Search for the cell housing the specified text and yield its (x, y) center coordinate. 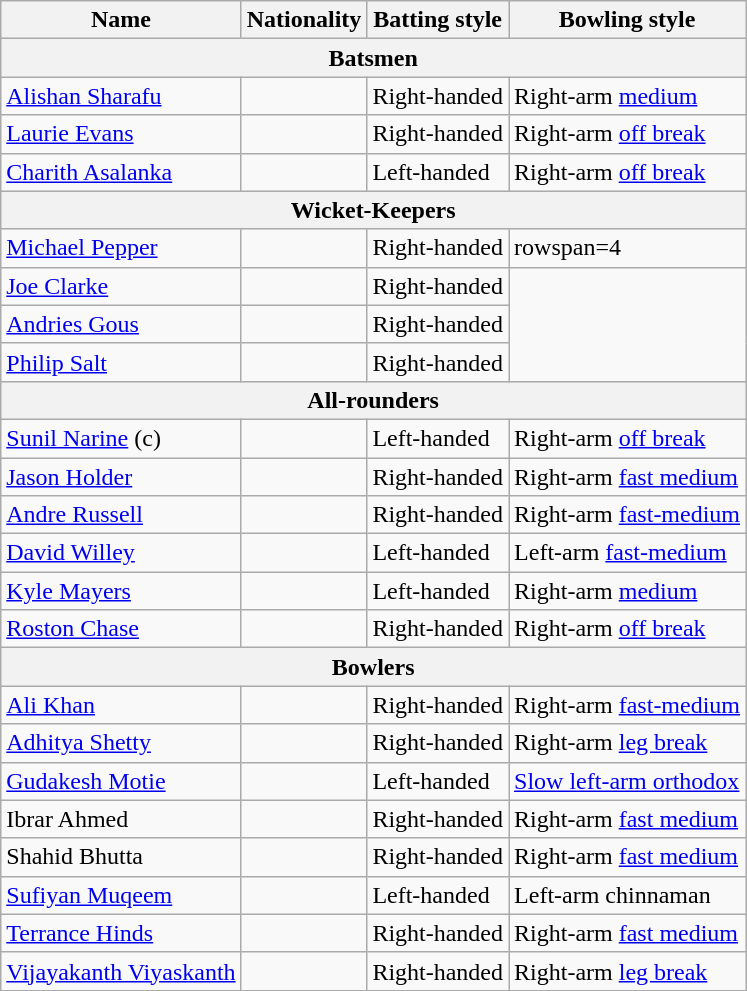
Andre Russell (121, 515)
Gudakesh Motie (121, 781)
David Willey (121, 553)
Terrance Hinds (121, 933)
Roston Chase (121, 629)
Sufiyan Muqeem (121, 895)
Batsmen (374, 58)
Andries Gous (121, 324)
Ibrar Ahmed (121, 819)
Name (121, 20)
Jason Holder (121, 477)
Philip Salt (121, 362)
Wicket-Keepers (374, 210)
Left-arm fast-medium (628, 553)
Charith Asalanka (121, 172)
Kyle Mayers (121, 591)
Vijayakanth Viyaskanth (121, 971)
Adhitya Shetty (121, 743)
Left-arm chinnaman (628, 895)
rowspan=4 (628, 248)
Sunil Narine (c) (121, 438)
Nationality (304, 20)
All-rounders (374, 400)
Alishan Sharafu (121, 96)
Michael Pepper (121, 248)
Shahid Bhutta (121, 857)
Batting style (438, 20)
Bowling style (628, 20)
Laurie Evans (121, 134)
Joe Clarke (121, 286)
Ali Khan (121, 705)
Slow left-arm orthodox (628, 781)
Bowlers (374, 667)
